Locate the cell with the specified text and output its (x, y) center coordinate. 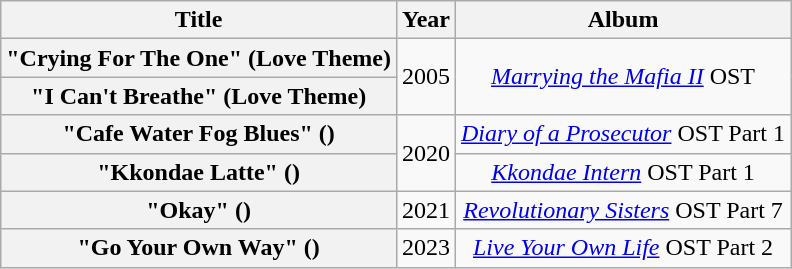
Live Your Own Life OST Part 2 (624, 248)
"Kkondae Latte" () (199, 172)
"Cafe Water Fog Blues" () (199, 134)
2021 (426, 210)
Kkondae Intern OST Part 1 (624, 172)
"Go Your Own Way" () (199, 248)
Title (199, 20)
Album (624, 20)
Diary of a Prosecutor OST Part 1 (624, 134)
Marrying the Mafia II OST (624, 77)
Revolutionary Sisters OST Part 7 (624, 210)
"I Can't Breathe" (Love Theme) (199, 96)
2023 (426, 248)
2005 (426, 77)
Year (426, 20)
2020 (426, 153)
"Crying For The One" (Love Theme) (199, 58)
"Okay" () (199, 210)
